Detect which cell encompasses the target text, then output its (x, y) center coordinate. 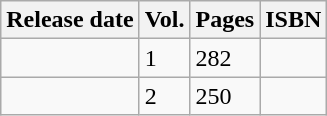
2 (164, 96)
Release date (70, 20)
Pages (225, 20)
1 (164, 58)
Vol. (164, 20)
282 (225, 58)
250 (225, 96)
ISBN (294, 20)
